Capture the cell that displays the provided text and extract its (X, Y) central coordinate. 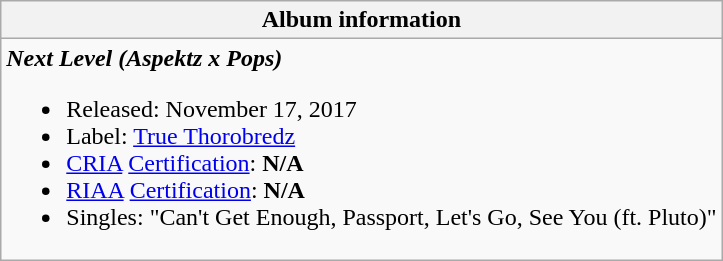
Album information (362, 20)
